Scan for the cell matching the given text and deliver its [X, Y] coordinate at center. 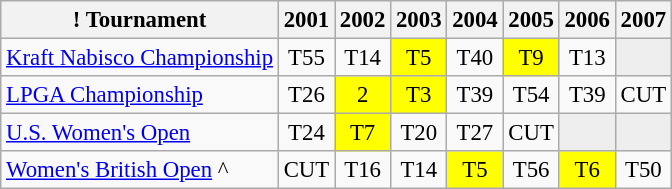
T24 [306, 133]
2007 [643, 20]
T27 [475, 133]
2002 [363, 20]
T50 [643, 170]
2 [363, 95]
! Tournament [140, 20]
T7 [363, 133]
T55 [306, 58]
T13 [587, 58]
T26 [306, 95]
Women's British Open ^ [140, 170]
2006 [587, 20]
LPGA Championship [140, 95]
T56 [531, 170]
T16 [363, 170]
T54 [531, 95]
Kraft Nabisco Championship [140, 58]
2005 [531, 20]
2001 [306, 20]
T3 [419, 95]
T6 [587, 170]
U.S. Women's Open [140, 133]
T9 [531, 58]
2003 [419, 20]
2004 [475, 20]
T20 [419, 133]
T40 [475, 58]
